Detect which cell encompasses the target text, then output its (X, Y) center coordinate. 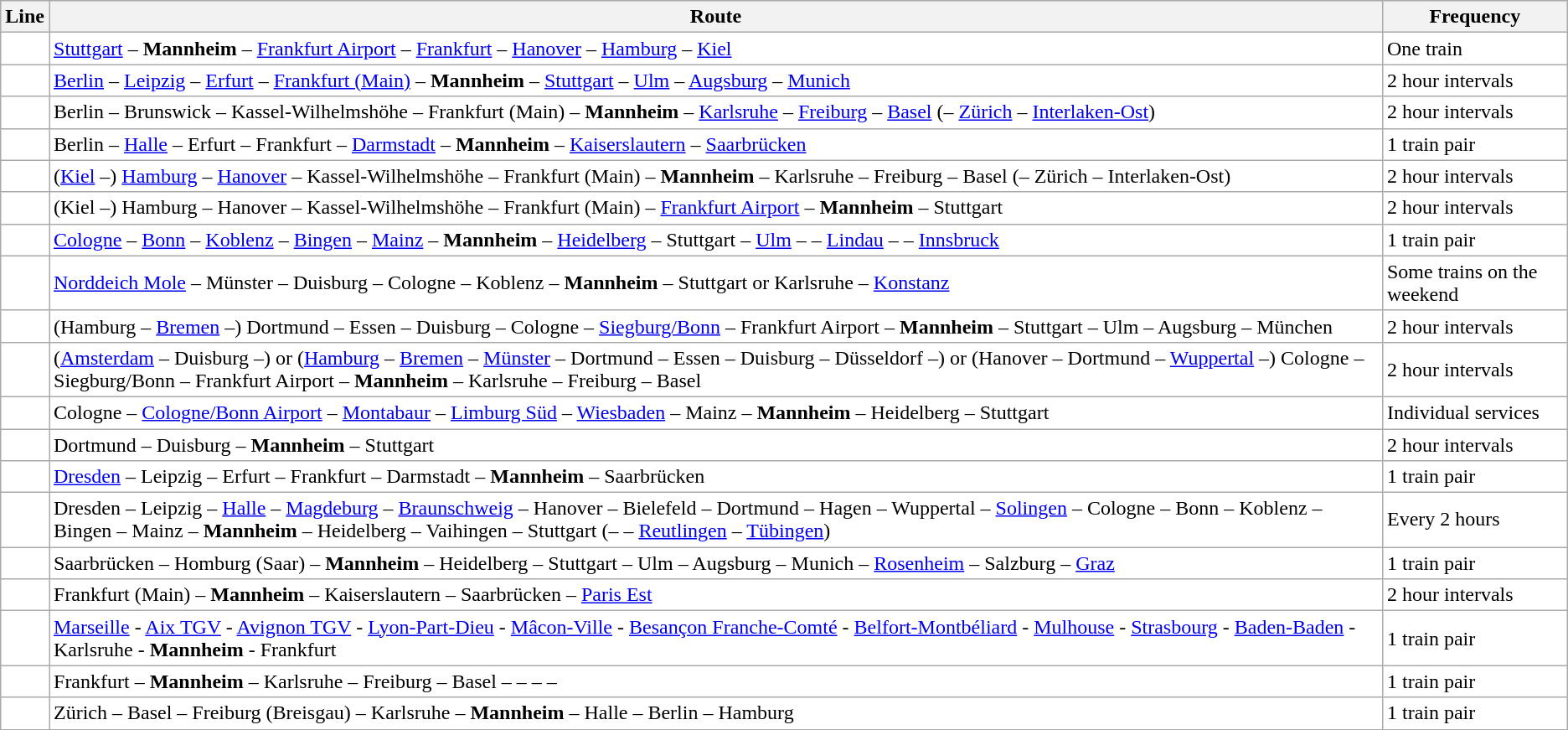
Cologne – Cologne/Bonn Airport – Montabaur – Limburg Süd – Wiesbaden – Mainz – Mannheim – Heidelberg – Stuttgart (715, 412)
Cologne – Bonn – Koblenz – Bingen – Mainz – Mannheim – Heidelberg – Stuttgart – Ulm – – Lindau – – Innsbruck (715, 240)
Dortmund – Duisburg – Mannheim – Stuttgart (715, 445)
One train (1474, 49)
Stuttgart – Mannheim – Frankfurt Airport – Frankfurt – Hanover – Hamburg – Kiel (715, 49)
Route (715, 17)
Dresden – Leipzig – Erfurt – Frankfurt – Darmstadt – Mannheim – Saarbrücken (715, 477)
Frequency (1474, 17)
Frankfurt – Mannheim – Karlsruhe – Freiburg – Basel – – – – (715, 681)
Some trains on the weekend (1474, 283)
(Kiel –) Hamburg – Hanover – Kassel-Wilhelmshöhe – Frankfurt (Main) – Frankfurt Airport – Mannheim – Stuttgart (715, 208)
Berlin – Halle – Erfurt – Frankfurt – Darmstadt – Mannheim – Kaiserslautern – Saarbrücken (715, 144)
Zürich – Basel – Freiburg (Breisgau) – Karlsruhe – Mannheim – Halle – Berlin – Hamburg (715, 713)
Norddeich Mole – Münster – Duisburg – Cologne – Koblenz – Mannheim – Stuttgart or Karlsruhe – Konstanz (715, 283)
Saarbrücken – Homburg (Saar) – Mannheim – Heidelberg – Stuttgart – Ulm – Augsburg – Munich – Rosenheim – Salzburg – Graz (715, 563)
Every 2 hours (1474, 520)
Berlin – Brunswick – Kassel-Wilhelmshöhe – Frankfurt (Main) – Mannheim – Karlsruhe – Freiburg – Basel (– Zürich – Interlaken-Ost) (715, 112)
Line (25, 17)
Frankfurt (Main) – Mannheim – Kaiserslautern – Saarbrücken – Paris Est (715, 595)
(Hamburg – Bremen –) Dortmund – Essen – Duisburg – Cologne – Siegburg/Bonn – Frankfurt Airport – Mannheim – Stuttgart – Ulm – Augsburg – München (715, 326)
(Kiel –) Hamburg – Hanover – Kassel-Wilhelmshöhe – Frankfurt (Main) – Mannheim – Karlsruhe – Freiburg – Basel (– Zürich – Interlaken-Ost) (715, 176)
Individual services (1474, 412)
Berlin – Leipzig – Erfurt – Frankfurt (Main) – Mannheim – Stuttgart – Ulm – Augsburg – Munich (715, 80)
